Pinpoint the cell where the given text exists, returning its [X, Y] midpoint coordinate. 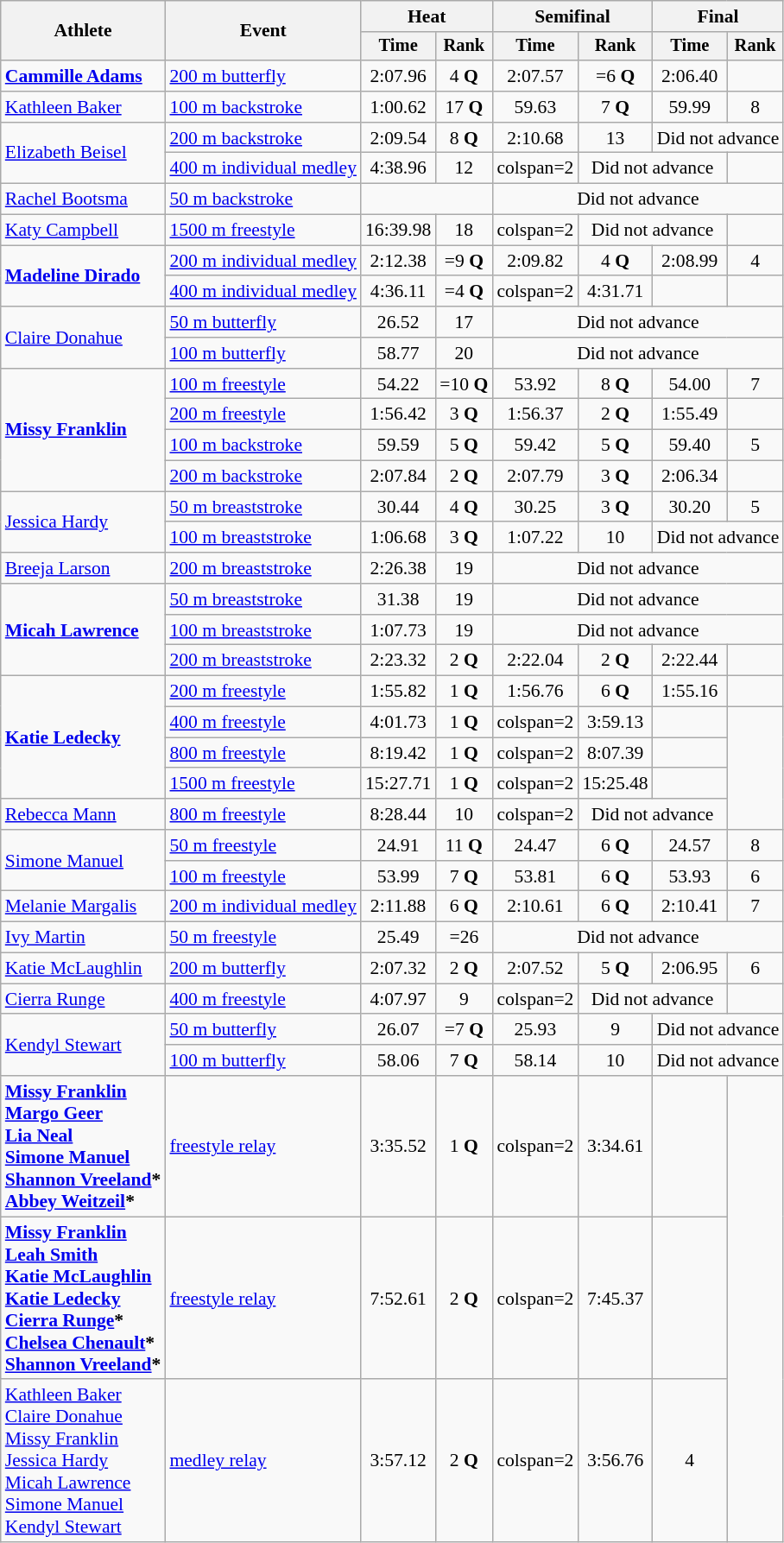
Madeline Dirado [83, 276]
58.77 [398, 353]
2:10.68 [535, 138]
Kathleen BakerClaire DonahueMissy FranklinJessica HardyMicah LawrenceSimone ManuelKendyl Stewart [83, 1461]
=4 Q [464, 292]
25.93 [535, 1030]
1:56.42 [398, 414]
4:38.96 [398, 168]
8:19.42 [398, 753]
54.00 [690, 384]
Heat [427, 16]
53.81 [535, 876]
2:07.52 [535, 969]
17 [464, 322]
Cammille Adams [83, 76]
Missy FranklinLeah SmithKatie McLaughlinKatie LedeckyCierra Runge*Chelsea Chenault*Shannon Vreeland* [83, 1299]
4:01.73 [398, 723]
59.63 [535, 107]
25.49 [398, 938]
=7 Q [464, 1030]
2:26.38 [398, 568]
Cierra Runge [83, 999]
12 [464, 168]
Athlete [83, 31]
Kathleen Baker [83, 107]
=10 Q [464, 384]
2:07.79 [535, 477]
30.44 [398, 507]
2:06.95 [690, 969]
1:55.49 [690, 414]
Simone Manuel [83, 860]
Final [718, 16]
1:07.73 [398, 630]
Micah Lawrence [83, 630]
2:22.04 [535, 661]
Rachel Bootsma [83, 199]
59.42 [535, 446]
3:59.13 [615, 723]
1:56.76 [535, 692]
medley relay [262, 1461]
50 m backstroke [262, 199]
8:28.44 [398, 814]
2:06.40 [690, 76]
Elizabeth Beisel [83, 154]
Melanie Margalis [83, 907]
2:09.82 [535, 261]
Ivy Martin [83, 938]
2:09.54 [398, 138]
59.59 [398, 446]
Jessica Hardy [83, 522]
1:55.16 [690, 692]
24.57 [690, 845]
3:57.12 [398, 1461]
2:22.44 [690, 661]
1:56.37 [535, 414]
Kendyl Stewart [83, 1045]
20 [464, 353]
2:07.84 [398, 477]
7:45.37 [615, 1299]
11 Q [464, 845]
4:07.97 [398, 999]
1:07.22 [535, 538]
31.38 [398, 599]
2:11.88 [398, 907]
17 Q [464, 107]
=6 Q [615, 76]
Event [262, 31]
3:35.52 [398, 1147]
13 [615, 138]
2:08.99 [690, 261]
30.20 [690, 507]
3:34.61 [615, 1147]
26.52 [398, 322]
2:10.61 [535, 907]
26.07 [398, 1030]
Katy Campbell [83, 231]
2:07.32 [398, 969]
59.40 [690, 446]
2:07.57 [535, 76]
2:06.34 [690, 477]
Katie Ledecky [83, 737]
2:10.41 [690, 907]
18 [464, 231]
8:07.39 [615, 753]
24.91 [398, 845]
1:00.62 [398, 107]
Missy Franklin [83, 430]
2:07.96 [398, 76]
Semifinal [572, 16]
Claire Donahue [83, 337]
=26 [464, 938]
=9 Q [464, 261]
58.06 [398, 1060]
Missy FranklinMargo GeerLia NealSimone ManuelShannon Vreeland*Abbey Weitzeil* [83, 1147]
58.14 [535, 1060]
3:56.76 [615, 1461]
30.25 [535, 507]
Rebecca Mann [83, 814]
15:25.48 [615, 784]
2:12.38 [398, 261]
15:27.71 [398, 784]
53.92 [535, 384]
2:23.32 [398, 661]
1:55.82 [398, 692]
54.22 [398, 384]
53.93 [690, 876]
7:52.61 [398, 1299]
16:39.98 [398, 231]
1:06.68 [398, 538]
59.99 [690, 107]
Breeja Larson [83, 568]
53.99 [398, 876]
24.47 [535, 845]
Katie McLaughlin [83, 969]
4:36.11 [398, 292]
4:31.71 [615, 292]
